Locate the cell with the specified text and output its [X, Y] center coordinate. 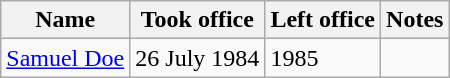
Name [66, 20]
Samuel Doe [66, 58]
Left office [323, 20]
26 July 1984 [198, 58]
1985 [323, 58]
Notes [415, 20]
Took office [198, 20]
